Search for the cell housing the specified text and yield its [x, y] center coordinate. 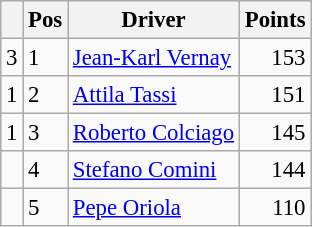
Driver [154, 20]
Stefano Comini [154, 170]
144 [274, 170]
151 [274, 95]
Jean-Karl Vernay [154, 58]
5 [46, 208]
145 [274, 133]
110 [274, 208]
153 [274, 58]
Roberto Colciago [154, 133]
Pos [46, 20]
4 [46, 170]
2 [46, 95]
Points [274, 20]
Attila Tassi [154, 95]
Pepe Oriola [154, 208]
